Output the [X, Y] coordinate of the center of the cell containing the given text.  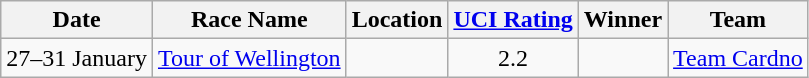
UCI Rating [513, 20]
Race Name [249, 20]
Tour of Wellington [249, 58]
Winner [622, 20]
Location [397, 20]
Date [77, 20]
2.2 [513, 58]
Team Cardno [738, 58]
Team [738, 20]
27–31 January [77, 58]
